Locate the cell with the specified text and output its (x, y) center coordinate. 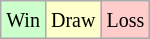
Loss (126, 20)
Win (24, 20)
Draw (72, 20)
